From the cell containing the given text, extract its center point as (X, Y) coordinate. 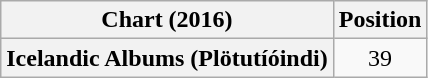
Icelandic Albums (Plötutíóindi) (167, 58)
Chart (2016) (167, 20)
39 (380, 58)
Position (380, 20)
